Find where the given text appears and provide that cell's center as [X, Y] coordinate. 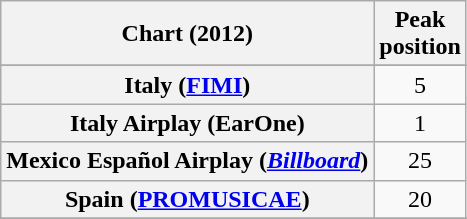
Peakposition [420, 34]
5 [420, 85]
Italy Airplay (EarOne) [188, 123]
1 [420, 123]
Mexico Español Airplay (Billboard) [188, 161]
25 [420, 161]
Chart (2012) [188, 34]
Spain (PROMUSICAE) [188, 199]
Italy (FIMI) [188, 85]
20 [420, 199]
